Return the (X, Y) coordinate for the center point of the cell that contains the specified text.  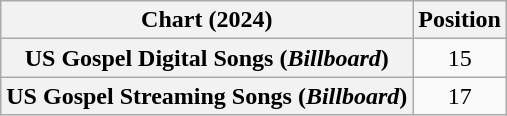
Chart (2024) (207, 20)
15 (460, 58)
US Gospel Streaming Songs (Billboard) (207, 96)
US Gospel Digital Songs (Billboard) (207, 58)
Position (460, 20)
17 (460, 96)
